Extract the (X, Y) coordinate from the center of the cell holding the provided text.  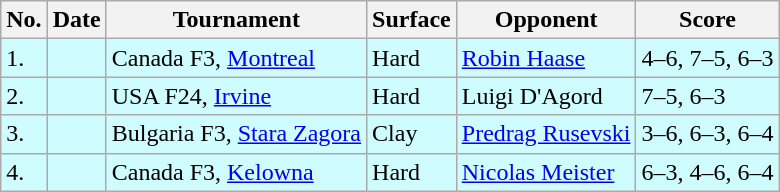
7–5, 6–3 (708, 96)
6–3, 4–6, 6–4 (708, 172)
Clay (412, 134)
Tournament (236, 20)
Score (708, 20)
2. (24, 96)
3–6, 6–3, 6–4 (708, 134)
Predrag Rusevski (546, 134)
4. (24, 172)
Nicolas Meister (546, 172)
1. (24, 58)
Surface (412, 20)
3. (24, 134)
Luigi D'Agord (546, 96)
Canada F3, Kelowna (236, 172)
Canada F3, Montreal (236, 58)
No. (24, 20)
Opponent (546, 20)
Date (76, 20)
Robin Haase (546, 58)
USA F24, Irvine (236, 96)
Bulgaria F3, Stara Zagora (236, 134)
4–6, 7–5, 6–3 (708, 58)
